Provide the (x, y) coordinate of the cell's center where the given text is located.  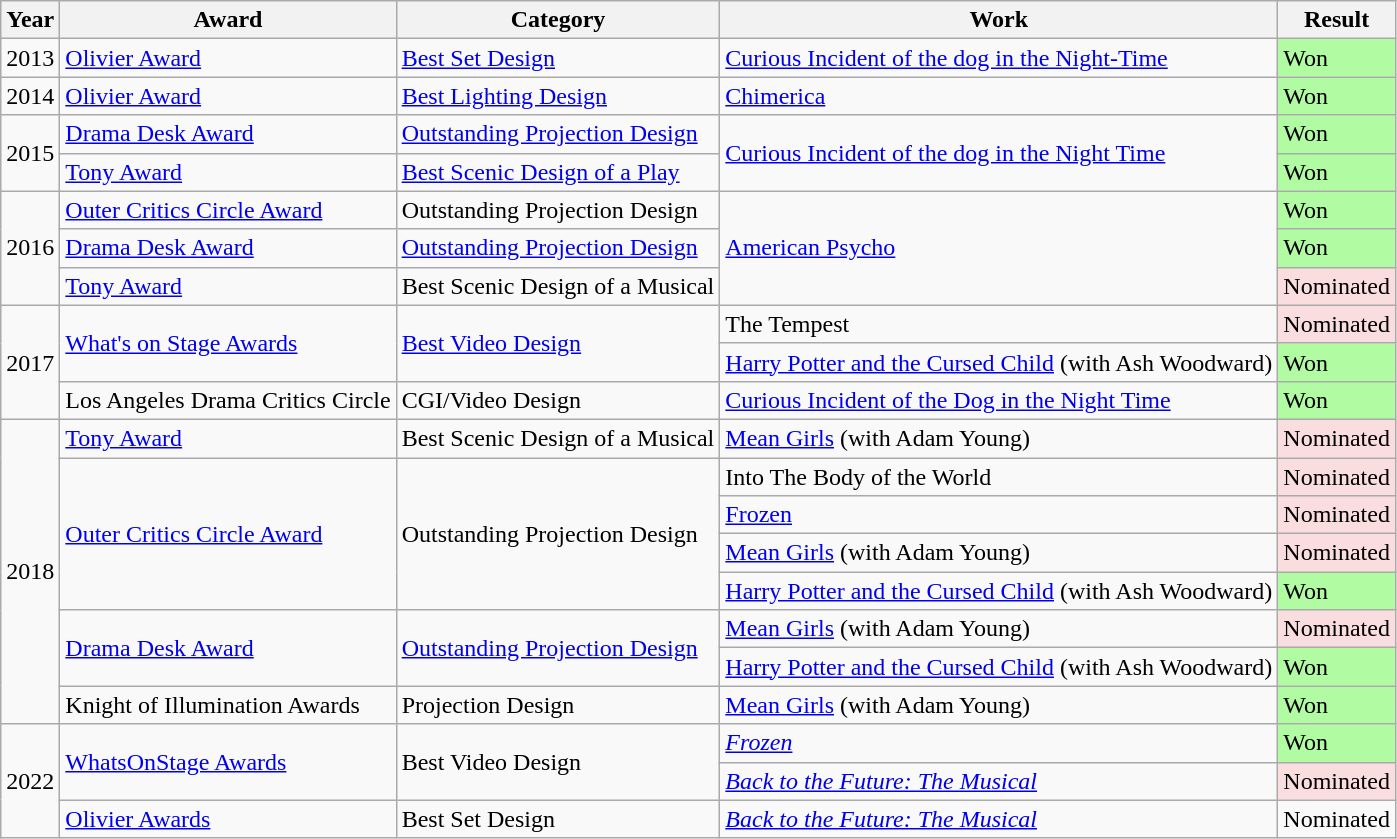
2013 (30, 58)
Result (1337, 20)
Into The Body of the World (999, 477)
Knight of Illumination Awards (228, 705)
Year (30, 20)
The Tempest (999, 324)
American Psycho (999, 248)
Projection Design (558, 705)
Olivier Awards (228, 819)
What's on Stage Awards (228, 343)
Curious Incident of the dog in the Night Time (999, 153)
2014 (30, 96)
Category (558, 20)
Los Angeles Drama Critics Circle (228, 400)
Curious Incident of the Dog in the Night Time (999, 400)
Chimerica (999, 96)
2016 (30, 248)
2018 (30, 571)
Work (999, 20)
WhatsOnStage Awards (228, 762)
Best Scenic Design of a Play (558, 172)
2015 (30, 153)
Best Lighting Design (558, 96)
2017 (30, 362)
2022 (30, 781)
Curious Incident of the dog in the Night-Time (999, 58)
Award (228, 20)
CGI/Video Design (558, 400)
